Extract the (X, Y) coordinate from the center of the cell holding the provided text.  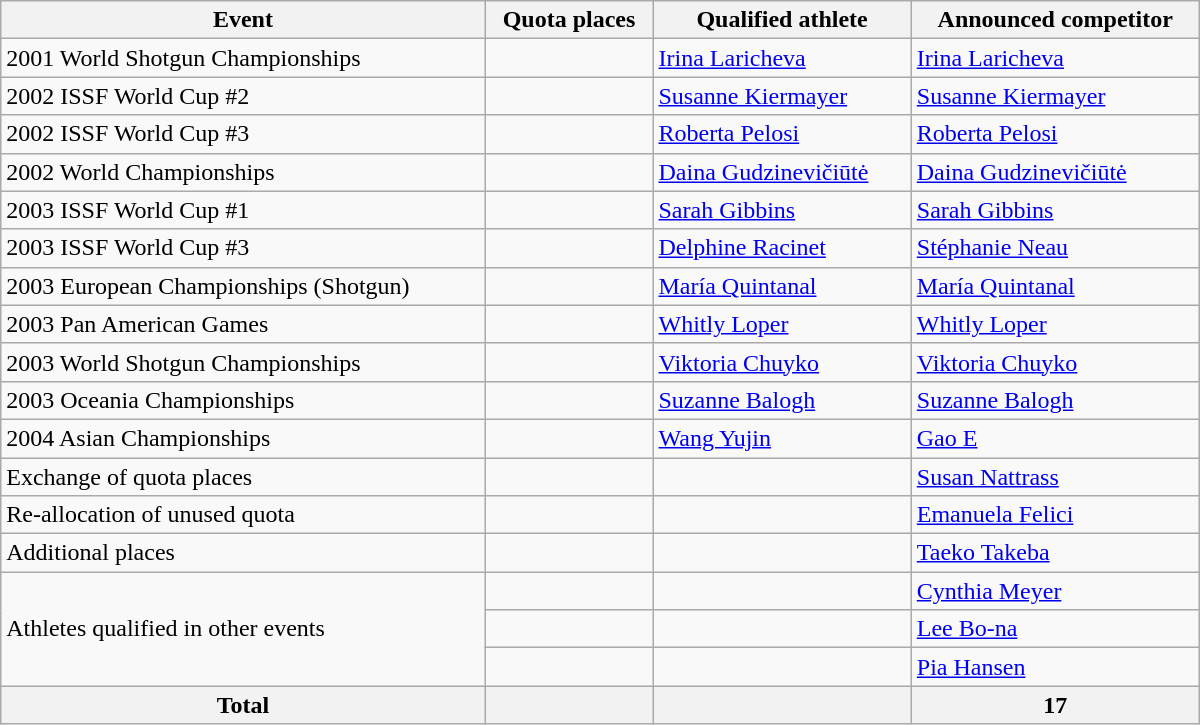
Event (243, 20)
Announced competitor (1055, 20)
Emanuela Felici (1055, 515)
Qualified athlete (782, 20)
2003 European Championships (Shotgun) (243, 286)
2004 Asian Championships (243, 438)
Wang Yujin (782, 438)
2003 Pan American Games (243, 324)
Pia Hansen (1055, 667)
2003 ISSF World Cup #1 (243, 210)
Re-allocation of unused quota (243, 515)
2002 ISSF World Cup #3 (243, 134)
Total (243, 705)
2001 World Shotgun Championships (243, 58)
Lee Bo-na (1055, 629)
2003 World Shotgun Championships (243, 362)
2003 ISSF World Cup #3 (243, 248)
17 (1055, 705)
Cynthia Meyer (1055, 591)
Additional places (243, 553)
Exchange of quota places (243, 477)
Athletes qualified in other events (243, 629)
Quota places (569, 20)
2002 ISSF World Cup #2 (243, 96)
Stéphanie Neau (1055, 248)
2003 Oceania Championships (243, 400)
Susan Nattrass (1055, 477)
Taeko Takeba (1055, 553)
Gao E (1055, 438)
2002 World Championships (243, 172)
Delphine Racinet (782, 248)
